Provide the [X, Y] coordinate of the cell's center where the given text is located.  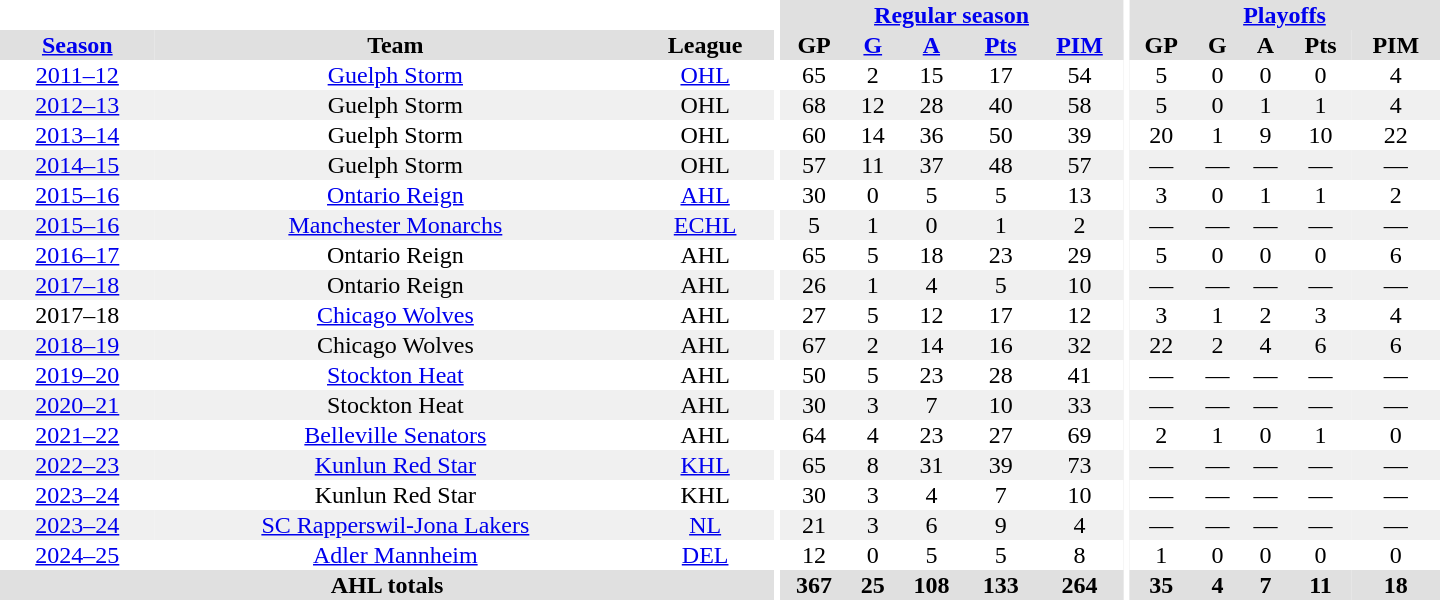
2024–25 [78, 555]
69 [1079, 435]
108 [932, 585]
2019–20 [78, 375]
37 [932, 165]
73 [1079, 465]
25 [873, 585]
2011–12 [78, 75]
2018–19 [78, 345]
16 [1000, 345]
2022–23 [78, 465]
Manchester Monarchs [396, 225]
13 [1079, 195]
32 [1079, 345]
DEL [705, 555]
2016–17 [78, 255]
48 [1000, 165]
Regular season [951, 15]
64 [814, 435]
2014–15 [78, 165]
264 [1079, 585]
2020–21 [78, 405]
41 [1079, 375]
36 [932, 135]
58 [1079, 105]
Belleville Senators [396, 435]
2021–22 [78, 435]
2012–13 [78, 105]
Season [78, 45]
Playoffs [1284, 15]
367 [814, 585]
40 [1000, 105]
Adler Mannheim [396, 555]
2013–14 [78, 135]
AHL totals [387, 585]
133 [1000, 585]
31 [932, 465]
NL [705, 525]
54 [1079, 75]
Team [396, 45]
15 [932, 75]
ECHL [705, 225]
67 [814, 345]
68 [814, 105]
26 [814, 285]
21 [814, 525]
20 [1162, 135]
League [705, 45]
35 [1162, 585]
60 [814, 135]
29 [1079, 255]
SC Rapperswil-Jona Lakers [396, 525]
33 [1079, 405]
